Find where the given text appears and provide that cell's center as [x, y] coordinate. 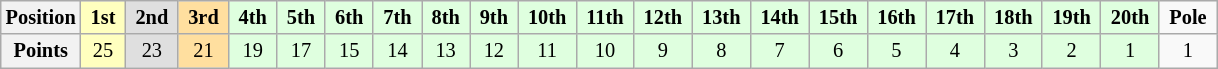
13th [721, 17]
3 [1013, 51]
17th [955, 17]
20th [1130, 17]
16th [896, 17]
4th [253, 17]
Points [41, 51]
18th [1013, 17]
15th [838, 17]
5 [896, 51]
19 [253, 51]
8th [446, 17]
7th [397, 17]
9th [494, 17]
11th [604, 17]
4 [955, 51]
1st [104, 17]
Pole [1188, 17]
21 [203, 51]
8 [721, 51]
11 [547, 51]
14 [397, 51]
2nd [152, 17]
2 [1071, 51]
15 [349, 51]
10th [547, 17]
12 [494, 51]
23 [152, 51]
10 [604, 51]
9 [663, 51]
12th [663, 17]
13 [446, 51]
6th [349, 17]
5th [301, 17]
6 [838, 51]
3rd [203, 17]
17 [301, 51]
Position [41, 17]
25 [104, 51]
19th [1071, 17]
14th [779, 17]
7 [779, 51]
